Capture the cell that displays the provided text and extract its (X, Y) central coordinate. 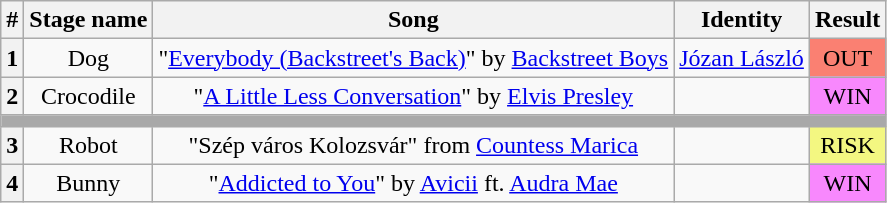
RISK (847, 145)
Robot (88, 145)
Identity (742, 20)
1 (12, 58)
Bunny (88, 183)
Dog (88, 58)
4 (12, 183)
# (12, 20)
3 (12, 145)
"Everybody (Backstreet's Back)" by Backstreet Boys (414, 58)
Józan László (742, 58)
"Addicted to You" by Avicii ft. Audra Mae (414, 183)
"A Little Less Conversation" by Elvis Presley (414, 96)
Song (414, 20)
Result (847, 20)
"Szép város Kolozsvár" from Countess Marica (414, 145)
2 (12, 96)
Stage name (88, 20)
OUT (847, 58)
Crocodile (88, 96)
